Output the (x, y) coordinate of the center of the cell containing the given text.  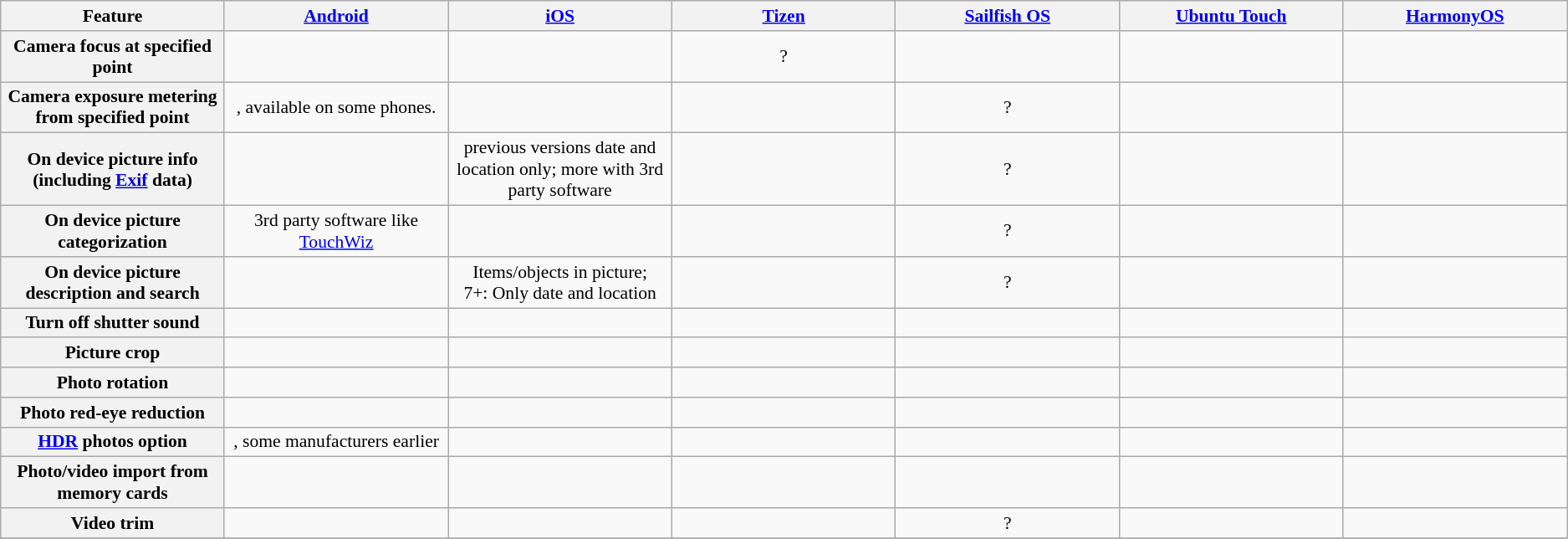
Camera focus at specified point (113, 57)
Photo rotation (113, 382)
Sailfish OS (1008, 16)
Feature (113, 16)
3rd party software like TouchWiz (336, 231)
, available on some phones. (336, 107)
Video trim (113, 523)
Items/objects in picture;7+: Only date and location (560, 283)
On device picture info (including Exif data) (113, 169)
Tizen (784, 16)
HDR photos option (113, 442)
Photo red-eye reduction (113, 413)
Android (336, 16)
previous versions date and location only; more with 3rd party software (560, 169)
HarmonyOS (1455, 16)
Camera exposure metering from specified point (113, 107)
iOS (560, 16)
On device picture description and search (113, 283)
, some manufacturers earlier (336, 442)
Photo/video import from memory cards (113, 482)
Ubuntu Touch (1231, 16)
On device picture categorization (113, 231)
Turn off shutter sound (113, 323)
Picture crop (113, 353)
